Capture the cell that displays the provided text and extract its (X, Y) central coordinate. 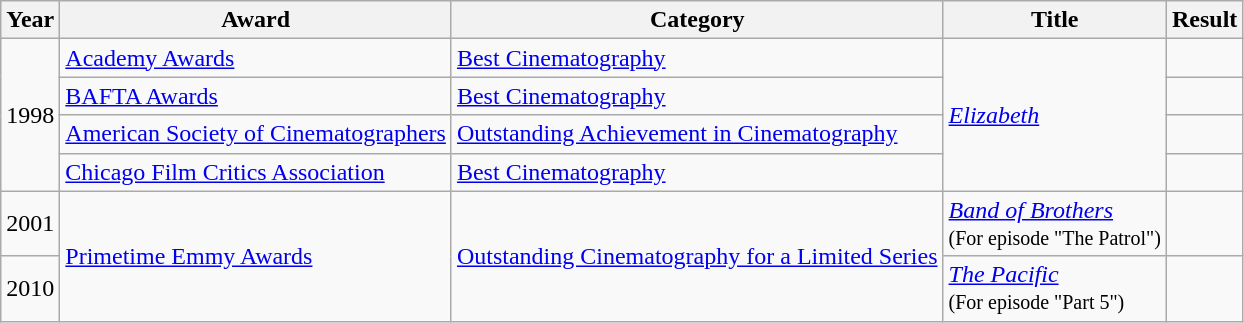
Primetime Emmy Awards (256, 256)
Category (697, 20)
Outstanding Achievement in Cinematography (697, 134)
Elizabeth (1054, 115)
Chicago Film Critics Association (256, 172)
The Pacific(For episode "Part 5") (1054, 288)
1998 (30, 115)
Award (256, 20)
Title (1054, 20)
2010 (30, 288)
American Society of Cinematographers (256, 134)
BAFTA Awards (256, 96)
2001 (30, 224)
Outstanding Cinematography for a Limited Series (697, 256)
Year (30, 20)
Academy Awards (256, 58)
Band of Brothers(For episode "The Patrol") (1054, 224)
Result (1204, 20)
